Capture the cell that displays the provided text and extract its (x, y) central coordinate. 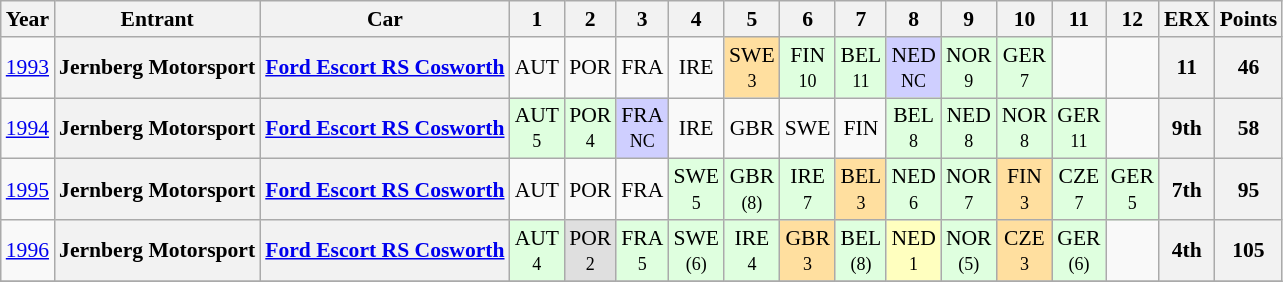
NED6 (913, 190)
FRANC (642, 128)
5 (752, 19)
BEL11 (860, 68)
105 (1249, 250)
SWE3 (752, 68)
NEDNC (913, 68)
POR2 (590, 250)
Points (1249, 19)
8 (913, 19)
NED8 (969, 128)
Entrant (157, 19)
BEL3 (860, 190)
4 (696, 19)
3 (642, 19)
7th (1187, 190)
7 (860, 19)
BEL(8) (860, 250)
1995 (28, 190)
95 (1249, 190)
1996 (28, 250)
GER11 (1078, 128)
FIN10 (808, 68)
NED1 (913, 250)
IRE4 (752, 250)
NOR8 (1025, 128)
GBR (752, 128)
AUT4 (537, 250)
FRA5 (642, 250)
NOR(5) (969, 250)
46 (1249, 68)
NOR7 (969, 190)
58 (1249, 128)
6 (808, 19)
1993 (28, 68)
GER5 (1132, 190)
CZE3 (1025, 250)
4th (1187, 250)
ERX (1187, 19)
FIN (860, 128)
BEL8 (913, 128)
Year (28, 19)
FIN3 (1025, 190)
SWE(6) (696, 250)
GBR3 (808, 250)
1 (537, 19)
GER7 (1025, 68)
IRE7 (808, 190)
POR4 (590, 128)
2 (590, 19)
NOR9 (969, 68)
CZE7 (1078, 190)
GBR(8) (752, 190)
SWE5 (696, 190)
Car (384, 19)
SWE (808, 128)
GER(6) (1078, 250)
9 (969, 19)
10 (1025, 19)
1994 (28, 128)
AUT5 (537, 128)
12 (1132, 19)
9th (1187, 128)
